Return the [X, Y] coordinate for the center point of the cell that contains the specified text.  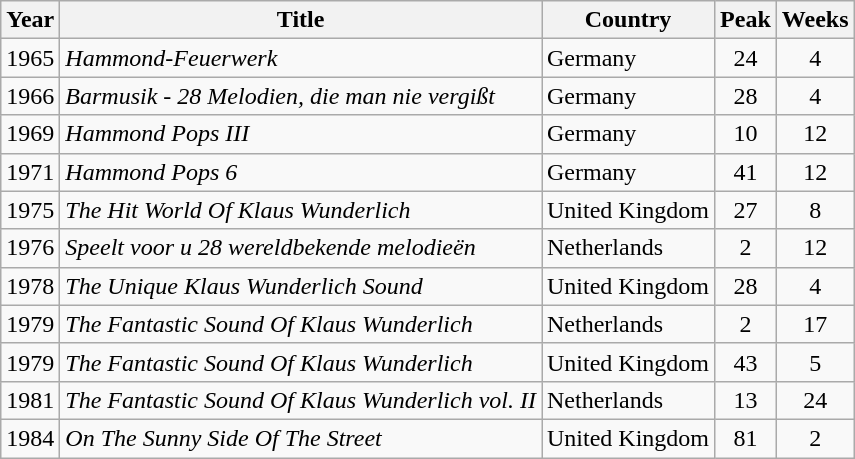
13 [746, 400]
43 [746, 362]
1975 [30, 210]
Hammond-Feuerwerk [301, 58]
1978 [30, 286]
Country [628, 20]
1971 [30, 172]
The Unique Klaus Wunderlich Sound [301, 286]
1976 [30, 248]
Hammond Pops 6 [301, 172]
27 [746, 210]
Weeks [815, 20]
17 [815, 324]
1966 [30, 96]
1981 [30, 400]
Barmusik - 28 Melodien, die man nie vergißt [301, 96]
Peak [746, 20]
Speelt voor u 28 wereldbekende melodieën [301, 248]
Hammond Pops III [301, 134]
5 [815, 362]
10 [746, 134]
Year [30, 20]
The Hit World Of Klaus Wunderlich [301, 210]
On The Sunny Side Of The Street [301, 438]
1984 [30, 438]
81 [746, 438]
8 [815, 210]
1969 [30, 134]
41 [746, 172]
1965 [30, 58]
Title [301, 20]
The Fantastic Sound Of Klaus Wunderlich vol. II [301, 400]
